Return (X, Y) of the center of cell containing provided text 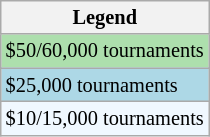
$10/15,000 tournaments (105, 118)
$25,000 tournaments (105, 85)
Legend (105, 17)
$50/60,000 tournaments (105, 51)
